Output the [x, y] coordinate of the center of the cell containing the given text.  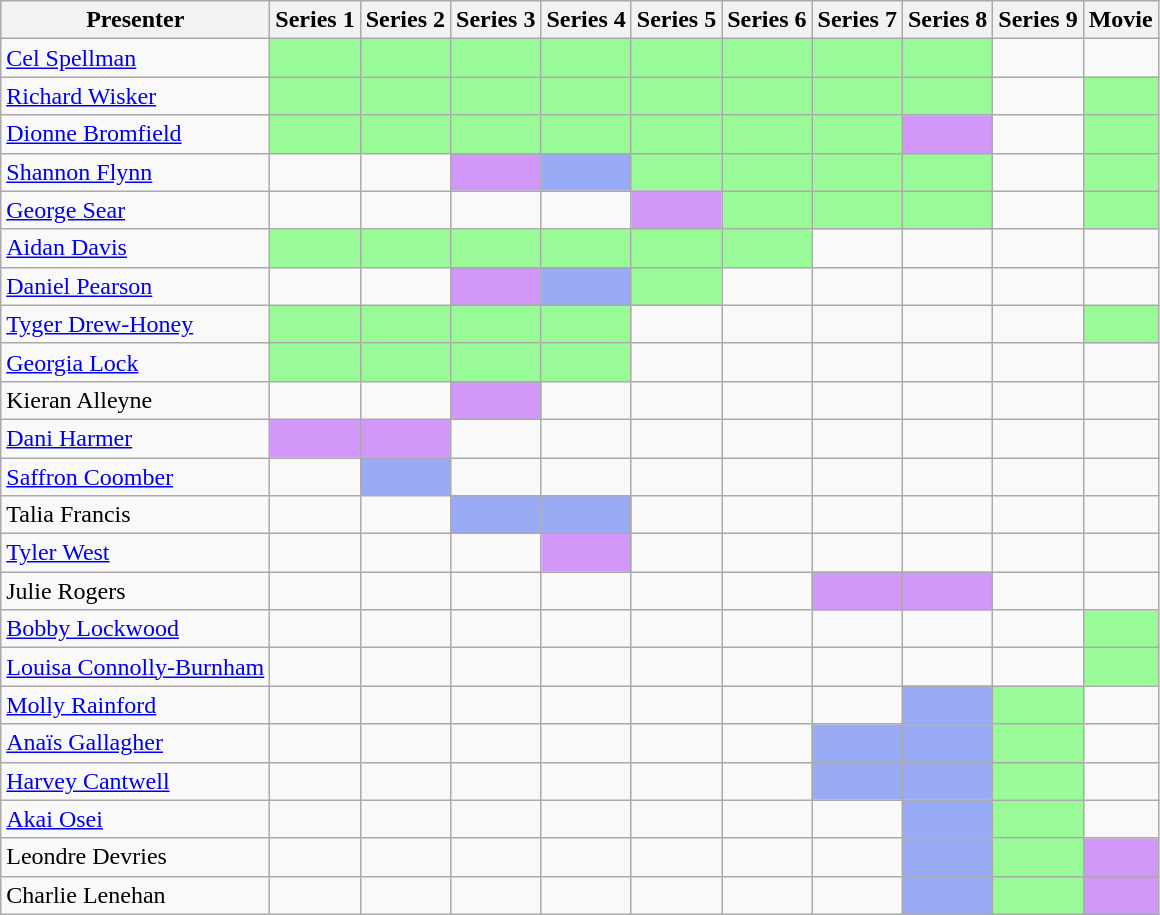
Series 3 [496, 20]
George Sear [136, 210]
Louisa Connolly-Burnham [136, 667]
Leondre Devries [136, 857]
Charlie Lenehan [136, 895]
Series 4 [586, 20]
Series 9 [1038, 20]
Anaïs Gallagher [136, 743]
Aidan Davis [136, 248]
Shannon Flynn [136, 172]
Molly Rainford [136, 705]
Saffron Coomber [136, 477]
Daniel Pearson [136, 286]
Series 5 [676, 20]
Tyler West [136, 553]
Richard Wisker [136, 96]
Series 6 [767, 20]
Bobby Lockwood [136, 629]
Kieran Alleyne [136, 400]
Cel Spellman [136, 58]
Tyger Drew-Honey [136, 324]
Georgia Lock [136, 362]
Movie [1120, 20]
Series 8 [947, 20]
Series 7 [857, 20]
Talia Francis [136, 515]
Series 2 [405, 20]
Presenter [136, 20]
Series 1 [315, 20]
Akai Osei [136, 819]
Dionne Bromfield [136, 134]
Julie Rogers [136, 591]
Harvey Cantwell [136, 781]
Dani Harmer [136, 438]
